Detect which cell encompasses the target text, then output its (X, Y) center coordinate. 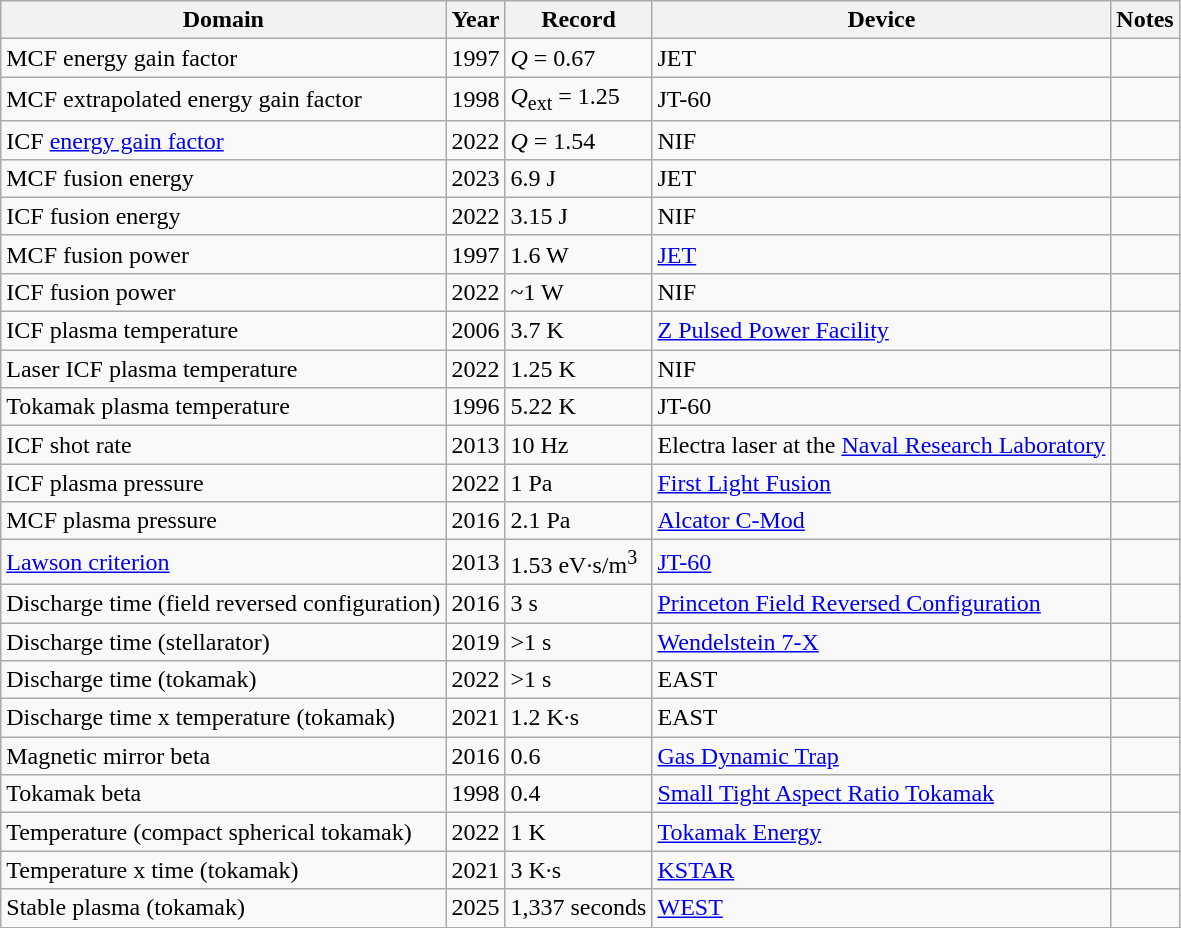
Tokamak Energy (882, 832)
2019 (476, 642)
Temperature (compact spherical tokamak) (224, 832)
2023 (476, 178)
MCF extrapolated energy gain factor (224, 99)
3 K·s (578, 870)
1996 (476, 407)
Temperature x time (tokamak) (224, 870)
Z Pulsed Power Facility (882, 331)
1 K (578, 832)
1.25 K (578, 369)
Tokamak plasma temperature (224, 407)
Tokamak beta (224, 794)
WEST (882, 908)
3.7 K (578, 331)
Year (476, 20)
Notes (1145, 20)
Device (882, 20)
MCF fusion energy (224, 178)
Princeton Field Reversed Configuration (882, 603)
Discharge time (stellarator) (224, 642)
1.6 W (578, 254)
KSTAR (882, 870)
0.6 (578, 756)
6.9 J (578, 178)
ICF plasma pressure (224, 483)
2025 (476, 908)
Lawson criterion (224, 562)
~1 W (578, 292)
ICF fusion power (224, 292)
Wendelstein 7-X (882, 642)
ICF energy gain factor (224, 140)
Small Tight Aspect Ratio Tokamak (882, 794)
Discharge time (tokamak) (224, 680)
1,337 seconds (578, 908)
ICF plasma temperature (224, 331)
Electra laser at the Naval Research Laboratory (882, 445)
Discharge time x temperature (tokamak) (224, 718)
1.2 K·s (578, 718)
Qext = 1.25 (578, 99)
Alcator C-Mod (882, 521)
3 s (578, 603)
Q = 0.67 (578, 58)
MCF plasma pressure (224, 521)
First Light Fusion (882, 483)
MCF energy gain factor (224, 58)
1 Pa (578, 483)
ICF shot rate (224, 445)
10 Hz (578, 445)
1.53 eV·s/m3 (578, 562)
5.22 K (578, 407)
Gas Dynamic Trap (882, 756)
Magnetic mirror beta (224, 756)
Stable plasma (tokamak) (224, 908)
2.1 Pa (578, 521)
Laser ICF plasma temperature (224, 369)
Q = 1.54 (578, 140)
2006 (476, 331)
ICF fusion energy (224, 216)
Record (578, 20)
Domain (224, 20)
Discharge time (field reversed configuration) (224, 603)
0.4 (578, 794)
MCF fusion power (224, 254)
3.15 J (578, 216)
